Locate the cell with the specified text and output its (X, Y) center coordinate. 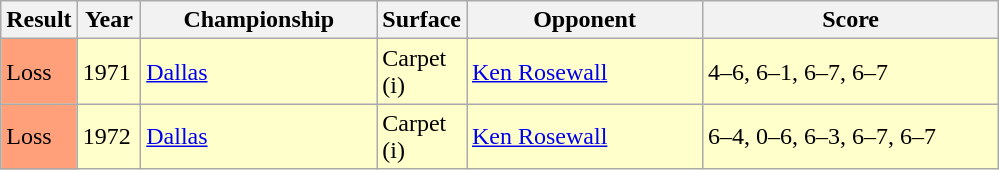
Year (109, 20)
Score (851, 20)
Surface (422, 20)
Championship (259, 20)
1971 (109, 72)
4–6, 6–1, 6–7, 6–7 (851, 72)
Result (39, 20)
Opponent (584, 20)
6–4, 0–6, 6–3, 6–7, 6–7 (851, 136)
1972 (109, 136)
